Scan for the cell matching the given text and deliver its [X, Y] coordinate at center. 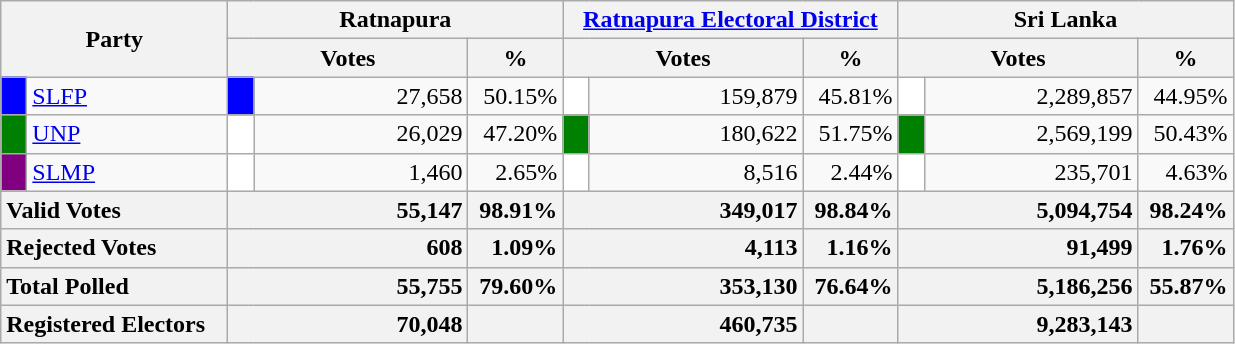
26,029 [361, 134]
608 [348, 248]
SLMP [128, 172]
SLFP [128, 96]
2.65% [516, 172]
98.91% [516, 210]
51.75% [850, 134]
47.20% [516, 134]
2,289,857 [1031, 96]
76.64% [850, 286]
1.76% [1186, 248]
Sri Lanka [1066, 20]
55.87% [1186, 286]
180,622 [696, 134]
460,735 [683, 324]
50.43% [1186, 134]
349,017 [683, 210]
Registered Electors [114, 324]
Ratnapura Electoral District [730, 20]
5,186,256 [1018, 286]
27,658 [361, 96]
353,130 [683, 286]
Total Polled [114, 286]
Valid Votes [114, 210]
2.44% [850, 172]
2,569,199 [1031, 134]
91,499 [1018, 248]
4,113 [683, 248]
5,094,754 [1018, 210]
98.84% [850, 210]
8,516 [696, 172]
235,701 [1031, 172]
70,048 [348, 324]
UNP [128, 134]
50.15% [516, 96]
159,879 [696, 96]
1.09% [516, 248]
79.60% [516, 286]
45.81% [850, 96]
Ratnapura [396, 20]
98.24% [1186, 210]
44.95% [1186, 96]
55,147 [348, 210]
55,755 [348, 286]
Rejected Votes [114, 248]
9,283,143 [1018, 324]
4.63% [1186, 172]
1,460 [361, 172]
1.16% [850, 248]
Party [114, 39]
